Return the [X, Y] coordinate for the center point of the cell that contains the specified text.  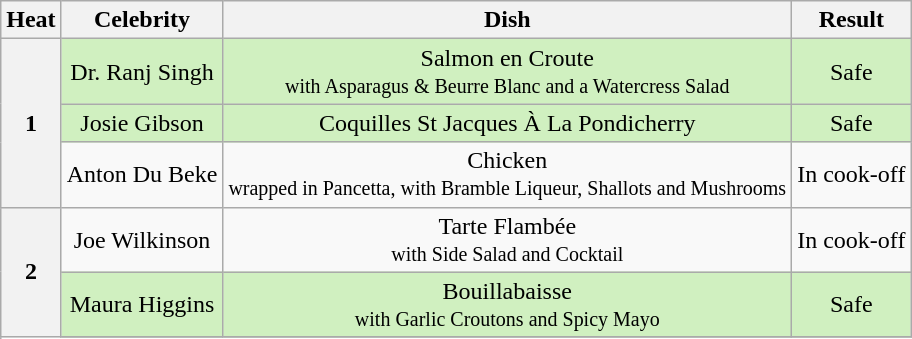
Maura Higgins [142, 304]
Coquilles St Jacques À La Pondicherry [508, 123]
Result [852, 20]
2 [31, 272]
Josie Gibson [142, 123]
Bouillabaissewith Garlic Croutons and Spicy Mayo [508, 304]
Anton Du Beke [142, 174]
Dr. Ranj Singh [142, 72]
Heat [31, 20]
Salmon en Croutewith Asparagus & Beurre Blanc and a Watercress Salad [508, 72]
1 [31, 123]
Tarte Flambéewith Side Salad and Cocktail [508, 240]
Chickenwrapped in Pancetta, with Bramble Liqueur, Shallots and Mushrooms [508, 174]
Dish [508, 20]
Celebrity [142, 20]
Joe Wilkinson [142, 240]
